From the cell containing the given text, extract its center point as [x, y] coordinate. 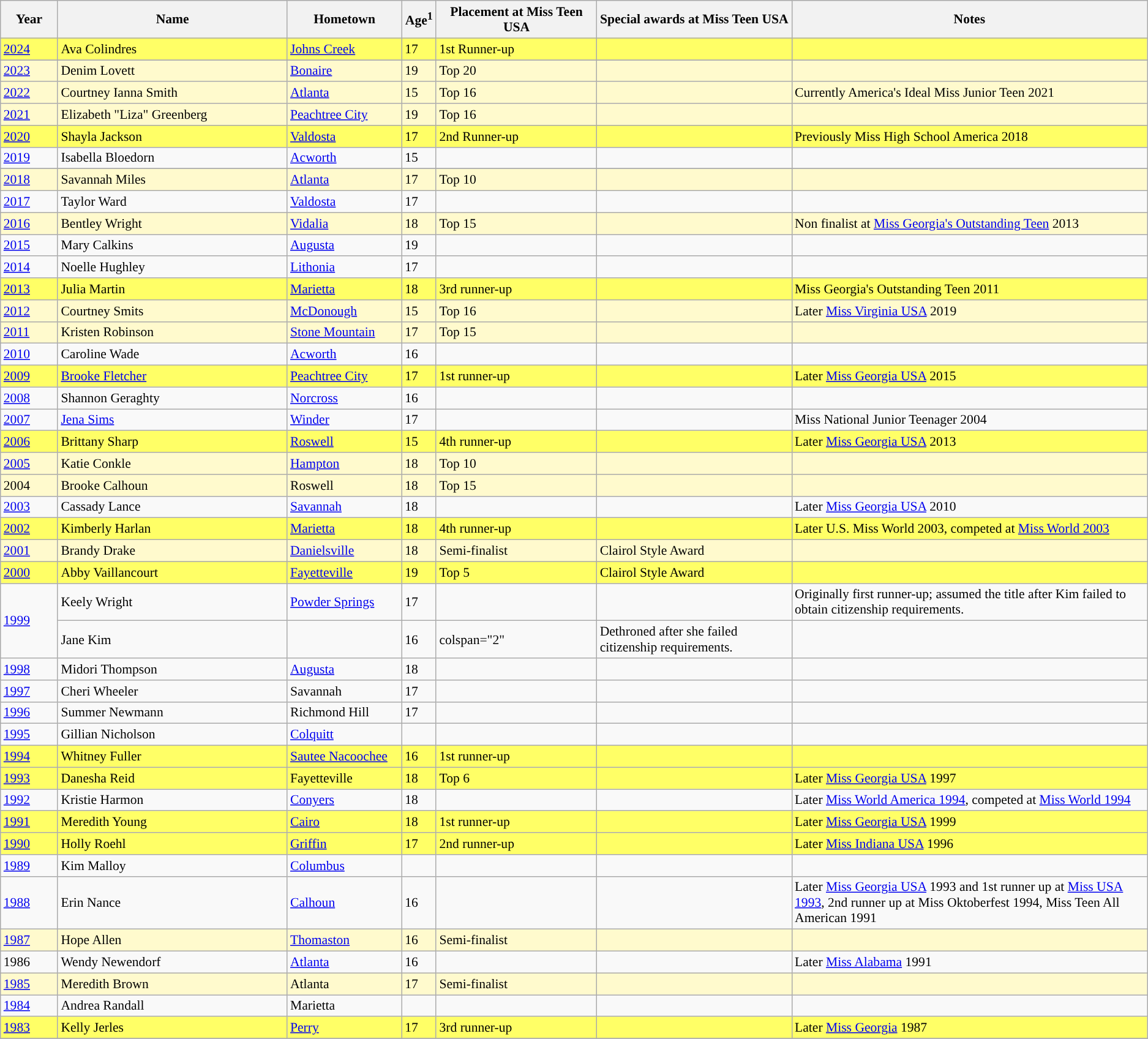
Later Miss Indiana USA 1996 [970, 844]
Holly Roehl [173, 844]
Notes [970, 20]
Whitney Fuller [173, 757]
2nd runner-up [516, 844]
1999 [29, 621]
2000 [29, 572]
Year [29, 20]
Danielsville [344, 551]
Previously Miss High School America 2018 [970, 137]
2004 [29, 486]
Later Miss Georgia 1987 [970, 1028]
Hometown [344, 20]
Hampton [344, 463]
2023 [29, 71]
Mary Calkins [173, 246]
1993 [29, 778]
2014 [29, 268]
Hope Allen [173, 940]
Meredith Young [173, 822]
Wendy Newendorf [173, 962]
Later Miss Virginia USA 2019 [970, 311]
Kristen Robinson [173, 332]
2nd Runner-up [516, 137]
2007 [29, 420]
1990 [29, 844]
Age1 [419, 20]
Norcross [344, 398]
Griffin [344, 844]
Currently America's Ideal Miss Junior Teen 2021 [970, 93]
Conyers [344, 800]
Jena Sims [173, 420]
1984 [29, 1006]
Stone Mountain [344, 332]
Top 6 [516, 778]
2003 [29, 507]
Placement at Miss Teen USA [516, 20]
Julia Martin [173, 289]
Courtney Smits [173, 311]
Summer Newmann [173, 713]
Colquitt [344, 735]
Taylor Ward [173, 202]
Thomaston [344, 940]
2005 [29, 463]
Lithonia [344, 268]
Shannon Geraghty [173, 398]
2024 [29, 49]
Columbus [344, 866]
2010 [29, 354]
Bonaire [344, 71]
1997 [29, 691]
Isabella Bloedorn [173, 158]
Vidalia [344, 223]
1st Runner-up [516, 49]
Erin Nance [173, 902]
Caroline Wade [173, 354]
1986 [29, 962]
Miss Georgia's Outstanding Teen 2011 [970, 289]
Later Miss Georgia USA 1993 and 1st runner up at Miss USA 1993, 2nd runner up at Miss Oktoberfest 1994, Miss Teen All American 1991 [970, 902]
Brooke Calhoun [173, 486]
Top 20 [516, 71]
McDonough [344, 311]
Meredith Brown [173, 984]
1987 [29, 940]
Top 5 [516, 572]
Brooke Fletcher [173, 377]
Ava Colindres [173, 49]
colspan="2" [516, 639]
Kim Malloy [173, 866]
Savannah Miles [173, 180]
Cheri Wheeler [173, 691]
Non finalist at Miss Georgia's Outstanding Teen 2013 [970, 223]
Cairo [344, 822]
Richmond Hill [344, 713]
Andrea Randall [173, 1006]
1995 [29, 735]
1992 [29, 800]
Denim Lovett [173, 71]
2021 [29, 114]
Elizabeth "Liza" Greenberg [173, 114]
2006 [29, 442]
Sautee Nacoochee [344, 757]
Winder [344, 420]
1988 [29, 902]
2015 [29, 246]
2008 [29, 398]
Perry [344, 1028]
1989 [29, 866]
2020 [29, 137]
Johns Creek [344, 49]
Keely Wright [173, 602]
Calhoun [344, 902]
Name [173, 20]
Kristie Harmon [173, 800]
Noelle Hughley [173, 268]
2013 [29, 289]
Brittany Sharp [173, 442]
Abby Vaillancourt [173, 572]
Later Miss Georgia USA 2015 [970, 377]
2017 [29, 202]
Later U.S. Miss World 2003, competed at Miss World 2003 [970, 529]
Midori Thompson [173, 669]
1996 [29, 713]
1983 [29, 1028]
Kimberly Harlan [173, 529]
2022 [29, 93]
Later Miss Georgia USA 1997 [970, 778]
2009 [29, 377]
Katie Conkle [173, 463]
Miss National Junior Teenager 2004 [970, 420]
Later Miss Georgia USA 2010 [970, 507]
2019 [29, 158]
Later Miss World America 1994, competed at Miss World 1994 [970, 800]
2018 [29, 180]
Shayla Jackson [173, 137]
Gillian Nicholson [173, 735]
Later Miss Georgia USA 2013 [970, 442]
1991 [29, 822]
Dethroned after she failed citizenship requirements. [694, 639]
1985 [29, 984]
Jane Kim [173, 639]
Later Miss Alabama 1991 [970, 962]
Special awards at Miss Teen USA [694, 20]
Courtney Ianna Smith [173, 93]
2002 [29, 529]
2001 [29, 551]
Brandy Drake [173, 551]
Originally first runner-up; assumed the title after Kim failed to obtain citizenship requirements. [970, 602]
Bentley Wright [173, 223]
Danesha Reid [173, 778]
Powder Springs [344, 602]
2016 [29, 223]
1994 [29, 757]
Cassady Lance [173, 507]
Kelly Jerles [173, 1028]
Later Miss Georgia USA 1999 [970, 822]
2012 [29, 311]
2011 [29, 332]
1998 [29, 669]
